Scan for the cell matching the given text and deliver its (X, Y) coordinate at center. 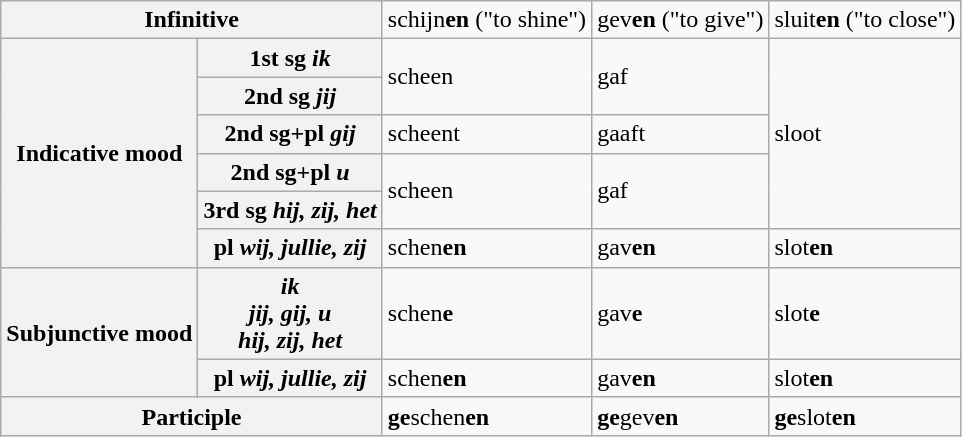
2nd sg+pl gij (290, 134)
geschenen (486, 416)
schene (486, 313)
Participle (192, 416)
geven ("to give") (680, 20)
Subjunctive mood (100, 332)
sloot (865, 134)
gesloten (865, 416)
ikjij, gij, uhij, zij, het (290, 313)
2nd sg jij (290, 96)
3rd sg hij, zij, het (290, 210)
sluiten ("to close") (865, 20)
1st sg ik (290, 58)
scheent (486, 134)
slote (865, 313)
Indicative mood (100, 153)
Infinitive (192, 20)
2nd sg+pl u (290, 172)
gegeven (680, 416)
gaaft (680, 134)
schijnen ("to shine") (486, 20)
gave (680, 313)
